Return [x, y] of the center of cell containing provided text 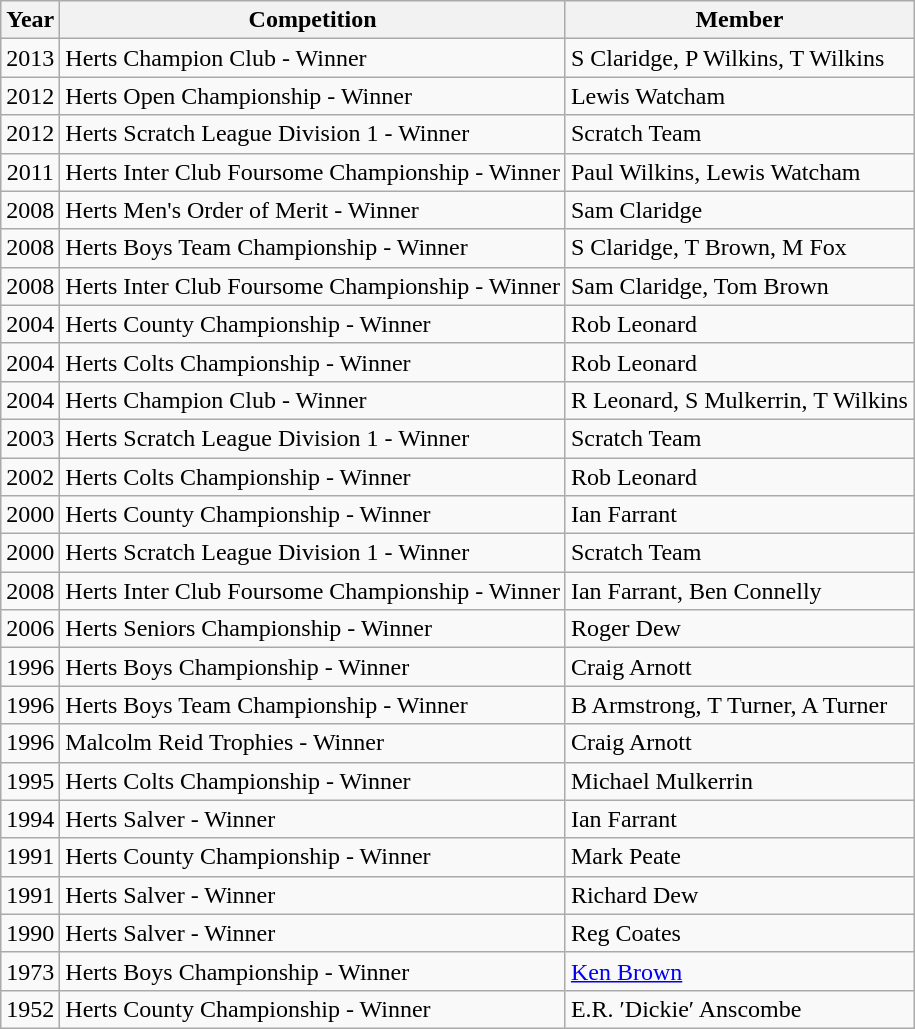
Lewis Watcham [739, 96]
Michael Mulkerrin [739, 781]
Competition [313, 20]
Paul Wilkins, Lewis Watcham [739, 172]
1995 [30, 781]
Reg Coates [739, 933]
Ian Farrant, Ben Connelly [739, 591]
2006 [30, 629]
Malcolm Reid Trophies - Winner [313, 743]
Herts Seniors Championship - Winner [313, 629]
1973 [30, 971]
2013 [30, 58]
2003 [30, 438]
Sam Claridge [739, 210]
Year [30, 20]
2011 [30, 172]
1952 [30, 1009]
Herts Open Championship - Winner [313, 96]
Sam Claridge, Tom Brown [739, 286]
Ken Brown [739, 971]
2002 [30, 477]
Mark Peate [739, 857]
Richard Dew [739, 895]
E.R. ′Dickie′ Anscombe [739, 1009]
S Claridge, T Brown, M Fox [739, 248]
1994 [30, 819]
S Claridge, P Wilkins, T Wilkins [739, 58]
1990 [30, 933]
R Leonard, S Mulkerrin, T Wilkins [739, 400]
Member [739, 20]
B Armstrong, T Turner, A Turner [739, 705]
Herts Men's Order of Merit - Winner [313, 210]
Roger Dew [739, 629]
